Return the (x, y) coordinate for the center point of the cell that contains the specified text.  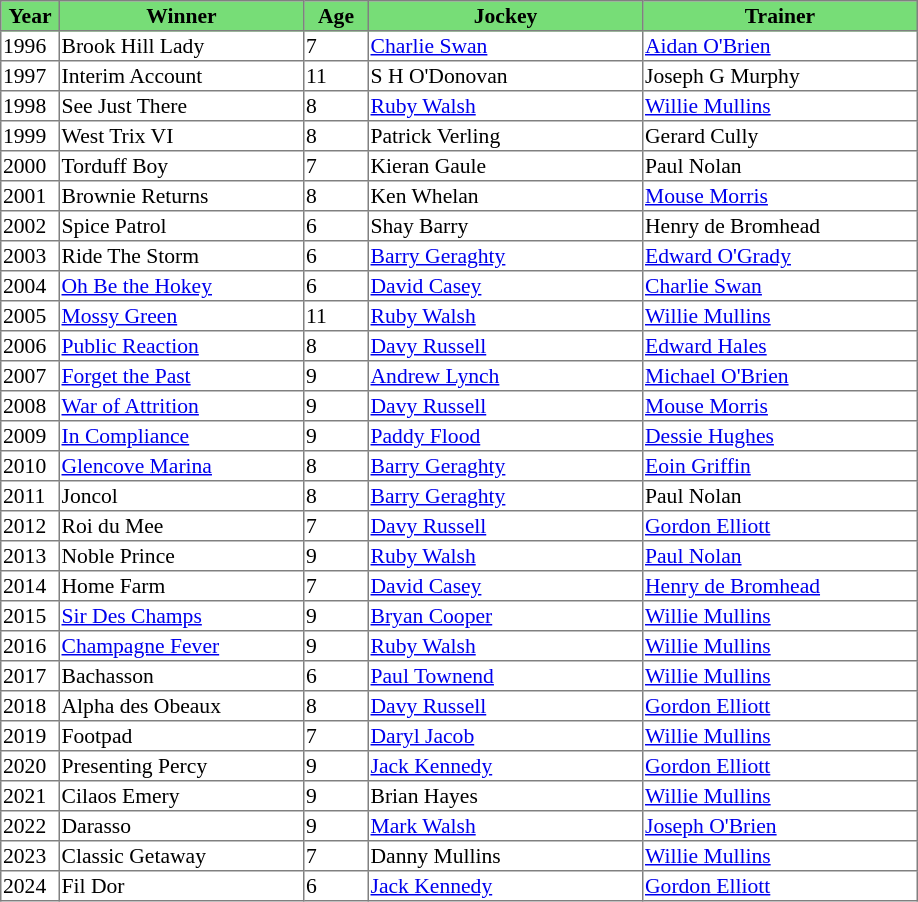
Mossy Green (181, 316)
Darasso (181, 826)
S H O'Donovan (505, 76)
Aidan O'Brien (780, 46)
2022 (30, 826)
Winner (181, 16)
2016 (30, 646)
2023 (30, 856)
Presenting Percy (181, 766)
2018 (30, 706)
Cilaos Emery (181, 796)
Bryan Cooper (505, 616)
Footpad (181, 736)
Glencove Marina (181, 466)
Home Farm (181, 586)
Danny Mullins (505, 856)
2021 (30, 796)
War of Attrition (181, 406)
Shay Barry (505, 226)
Ken Whelan (505, 196)
2020 (30, 766)
Noble Prince (181, 556)
2015 (30, 616)
2017 (30, 676)
2010 (30, 466)
Brook Hill Lady (181, 46)
Oh Be the Hokey (181, 286)
2013 (30, 556)
2001 (30, 196)
Alpha des Obeaux (181, 706)
Paul Townend (505, 676)
2006 (30, 346)
Fil Dor (181, 886)
Andrew Lynch (505, 376)
Champagne Fever (181, 646)
2009 (30, 436)
Joseph G Murphy (780, 76)
2024 (30, 886)
In Compliance (181, 436)
Forget the Past (181, 376)
2003 (30, 256)
2005 (30, 316)
Torduff Boy (181, 166)
West Trix VI (181, 136)
Dessie Hughes (780, 436)
1999 (30, 136)
Eoin Griffin (780, 466)
1998 (30, 106)
Roi du Mee (181, 526)
See Just There (181, 106)
Brian Hayes (505, 796)
2007 (30, 376)
2000 (30, 166)
1996 (30, 46)
Sir Des Champs (181, 616)
Year (30, 16)
Daryl Jacob (505, 736)
1997 (30, 76)
Spice Patrol (181, 226)
Age (336, 16)
Kieran Gaule (505, 166)
Bachasson (181, 676)
Brownie Returns (181, 196)
2012 (30, 526)
2011 (30, 496)
2004 (30, 286)
2019 (30, 736)
Joseph O'Brien (780, 826)
Trainer (780, 16)
Interim Account (181, 76)
Edward Hales (780, 346)
Patrick Verling (505, 136)
2014 (30, 586)
Paddy Flood (505, 436)
Joncol (181, 496)
Ride The Storm (181, 256)
Jockey (505, 16)
Michael O'Brien (780, 376)
Public Reaction (181, 346)
Gerard Cully (780, 136)
Edward O'Grady (780, 256)
Mark Walsh (505, 826)
Classic Getaway (181, 856)
2002 (30, 226)
2008 (30, 406)
